For the text-containing cell, return its midpoint in (X, Y) coordinate format. 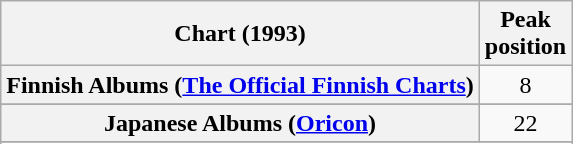
Chart (1993) (240, 34)
Peak position (525, 34)
22 (525, 123)
Finnish Albums (The Official Finnish Charts) (240, 85)
8 (525, 85)
Japanese Albums (Oricon) (240, 123)
